Return the (x, y) coordinate for the center point of the cell that contains the specified text.  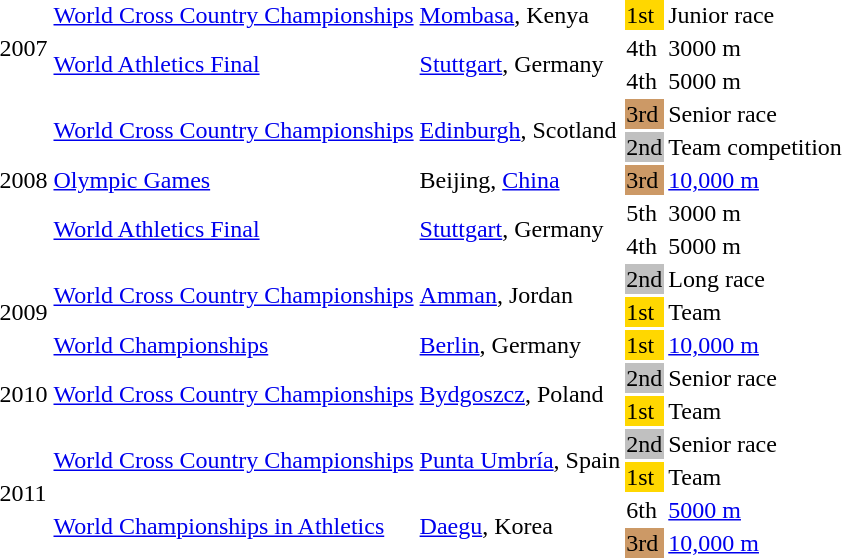
Daegu, Korea (520, 526)
World Championships in Athletics (234, 526)
Berlin, Germany (520, 345)
Mombasa, Kenya (520, 15)
6th (644, 510)
Olympic Games (234, 180)
Punta Umbría, Spain (520, 460)
Beijing, China (520, 180)
Bydgoszcz, Poland (520, 394)
Edinburgh, Scotland (520, 130)
5th (644, 213)
World Championships (234, 345)
Amman, Jordan (520, 296)
